Detect which cell encompasses the target text, then output its [X, Y] center coordinate. 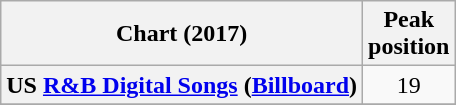
19 [409, 85]
Peakposition [409, 34]
Chart (2017) [182, 34]
US R&B Digital Songs (Billboard) [182, 85]
